Output the [X, Y] coordinate of the center of the cell containing the given text.  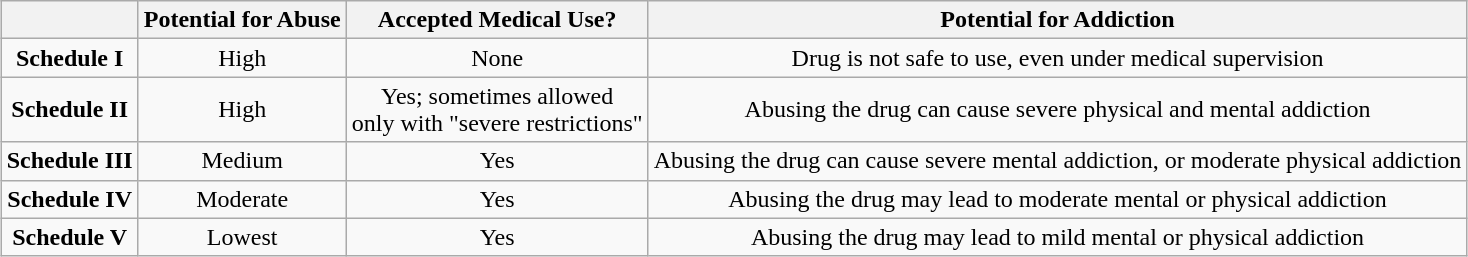
Schedule V [70, 237]
Abusing the drug may lead to moderate mental or physical addiction [1058, 199]
Schedule III [70, 161]
Potential for Abuse [242, 20]
Schedule IV [70, 199]
Abusing the drug can cause severe mental addiction, or moderate physical addiction [1058, 161]
Moderate [242, 199]
Drug is not safe to use, even under medical supervision [1058, 58]
Abusing the drug can cause severe physical and mental addiction [1058, 110]
None [497, 58]
Schedule II [70, 110]
Lowest [242, 237]
Yes; sometimes allowedonly with "severe restrictions" [497, 110]
Accepted Medical Use? [497, 20]
Abusing the drug may lead to mild mental or physical addiction [1058, 237]
Schedule I [70, 58]
Potential for Addiction [1058, 20]
Medium [242, 161]
